From the cell containing the given text, extract its center point as [x, y] coordinate. 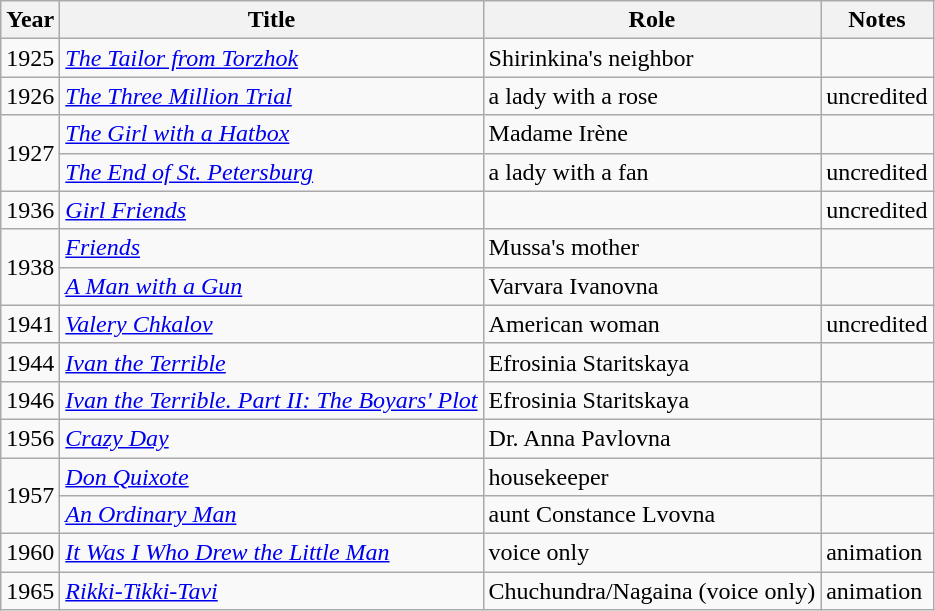
Notes [877, 20]
Role [652, 20]
Shirinkina's neighbor [652, 58]
1941 [30, 324]
An Ordinary Man [272, 515]
1938 [30, 267]
1944 [30, 362]
1927 [30, 153]
Ivan the Terrible [272, 362]
1956 [30, 438]
Rikki-Tikki-Tavi [272, 591]
Madame Irène [652, 134]
Don Quixote [272, 477]
Dr. Anna Pavlovna [652, 438]
1960 [30, 553]
housekeeper [652, 477]
A Man with a Gun [272, 286]
Chuchundra/Nagaina (voice only) [652, 591]
The Three Million Trial [272, 96]
1926 [30, 96]
1965 [30, 591]
Title [272, 20]
1957 [30, 496]
1925 [30, 58]
Mussa's mother [652, 248]
1946 [30, 400]
a lady with a rose [652, 96]
a lady with a fan [652, 172]
Year [30, 20]
Ivan the Terrible. Part II: The Boyars' Plot [272, 400]
1936 [30, 210]
It Was I Who Drew the Little Man [272, 553]
The Girl with a Hatbox [272, 134]
voice only [652, 553]
Valery Chkalov [272, 324]
Crazy Day [272, 438]
Varvara Ivanovna [652, 286]
The Tailor from Torzhok [272, 58]
Friends [272, 248]
Girl Friends [272, 210]
aunt Constance Lvovna [652, 515]
The End of St. Petersburg [272, 172]
American woman [652, 324]
